Identify which cell holds the provided text, then report its [x, y] central coordinate. 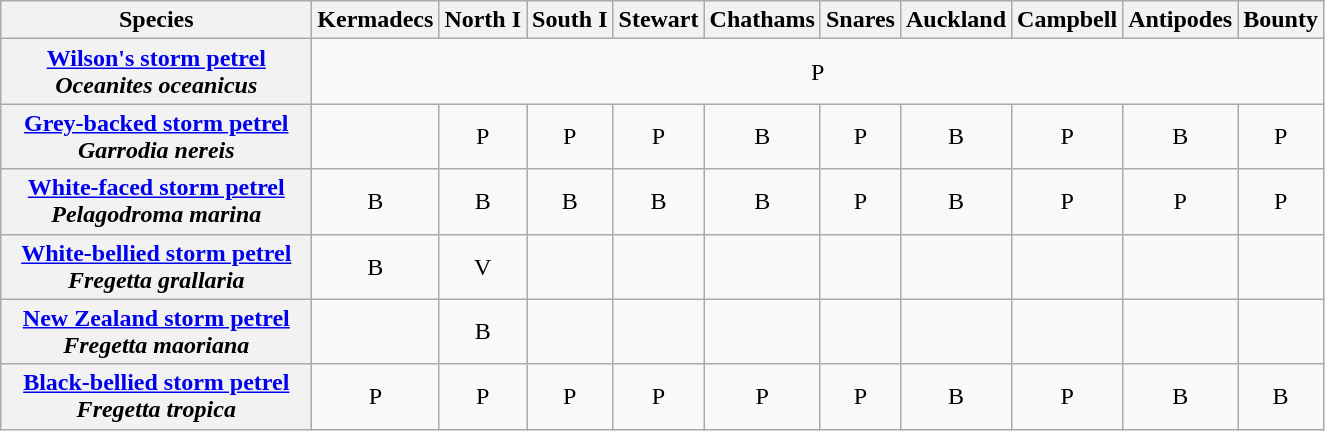
Stewart [658, 20]
North I [483, 20]
Wilson's storm petrelOceanites oceanicus [156, 72]
South I [570, 20]
Grey-backed storm petrelGarrodia nereis [156, 136]
Chathams [762, 20]
Species [156, 20]
Antipodes [1180, 20]
New Zealand storm petrelFregetta maoriana [156, 332]
Kermadecs [376, 20]
Snares [860, 20]
White-faced storm petrelPelagodroma marina [156, 202]
White-bellied storm petrelFregetta grallaria [156, 266]
Campbell [1068, 20]
Auckland [956, 20]
Bounty [1281, 20]
Black-bellied storm petrelFregetta tropica [156, 396]
V [483, 266]
